Return (X, Y) of the center of cell containing provided text 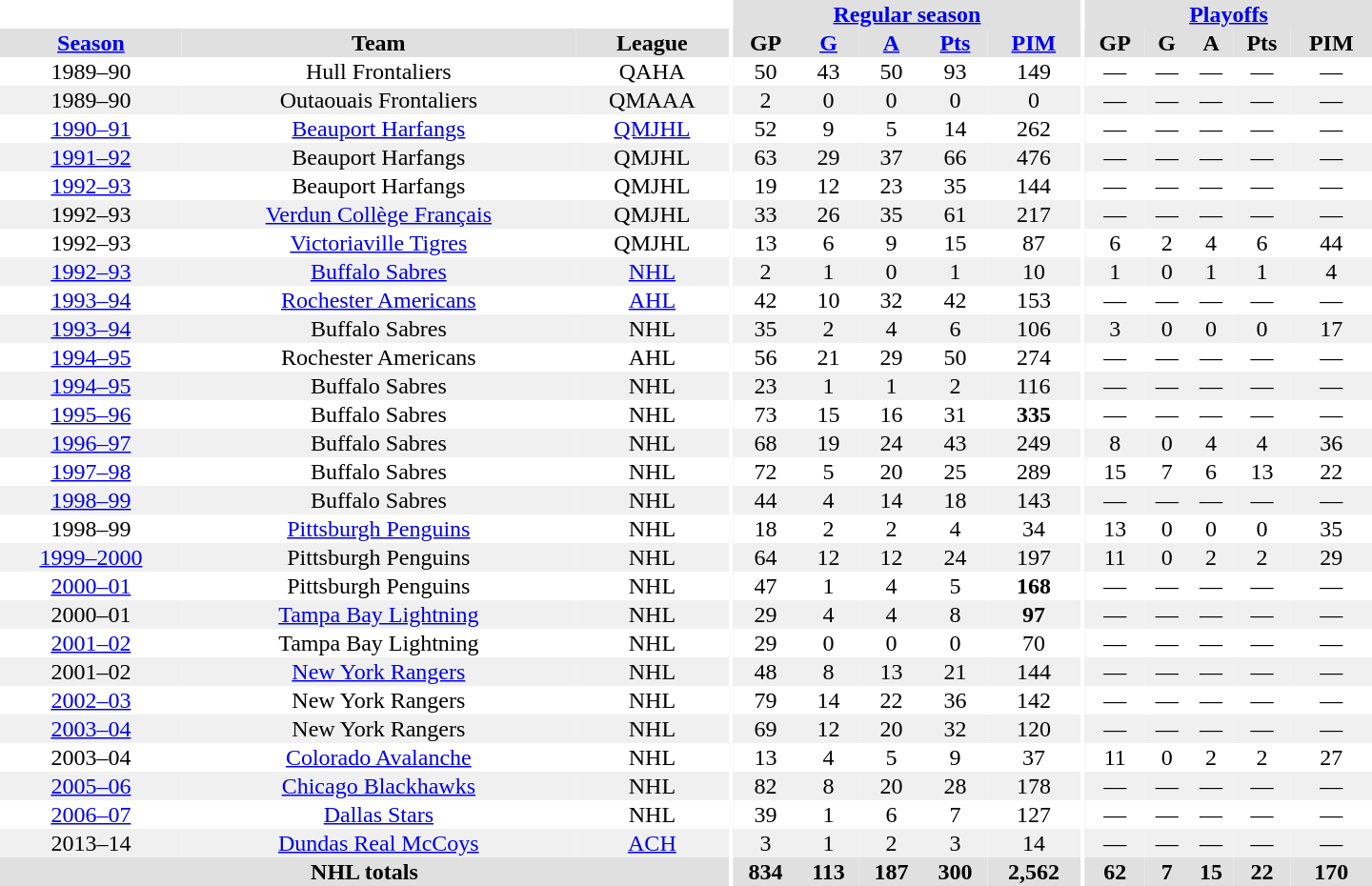
ACH (652, 843)
1990–91 (91, 129)
116 (1034, 386)
217 (1034, 214)
72 (766, 472)
Dundas Real McCoys (379, 843)
1999–2000 (91, 557)
48 (766, 672)
262 (1034, 129)
Regular season (907, 14)
249 (1034, 443)
61 (955, 214)
274 (1034, 357)
1991–92 (91, 157)
143 (1034, 500)
63 (766, 157)
2005–06 (91, 786)
168 (1034, 586)
Verdun Collège Français (379, 214)
113 (829, 872)
39 (766, 815)
Season (91, 43)
2006–07 (91, 815)
34 (1034, 529)
26 (829, 214)
120 (1034, 729)
QMAAA (652, 100)
47 (766, 586)
2013–14 (91, 843)
66 (955, 157)
33 (766, 214)
16 (892, 414)
197 (1034, 557)
178 (1034, 786)
62 (1115, 872)
187 (892, 872)
Chicago Blackhawks (379, 786)
2,562 (1034, 872)
56 (766, 357)
93 (955, 71)
Colorado Avalanche (379, 757)
106 (1034, 329)
68 (766, 443)
70 (1034, 643)
1995–96 (91, 414)
289 (1034, 472)
149 (1034, 71)
97 (1034, 614)
Victoriaville Tigres (379, 243)
31 (955, 414)
834 (766, 872)
Dallas Stars (379, 815)
League (652, 43)
82 (766, 786)
Team (379, 43)
QAHA (652, 71)
153 (1034, 300)
69 (766, 729)
87 (1034, 243)
25 (955, 472)
1996–97 (91, 443)
79 (766, 700)
28 (955, 786)
170 (1331, 872)
64 (766, 557)
127 (1034, 815)
52 (766, 129)
Playoffs (1229, 14)
27 (1331, 757)
142 (1034, 700)
Outaouais Frontaliers (379, 100)
2002–03 (91, 700)
17 (1331, 329)
335 (1034, 414)
NHL totals (364, 872)
1997–98 (91, 472)
476 (1034, 157)
Hull Frontaliers (379, 71)
73 (766, 414)
300 (955, 872)
